Identify which cell holds the provided text, then report its [x, y] central coordinate. 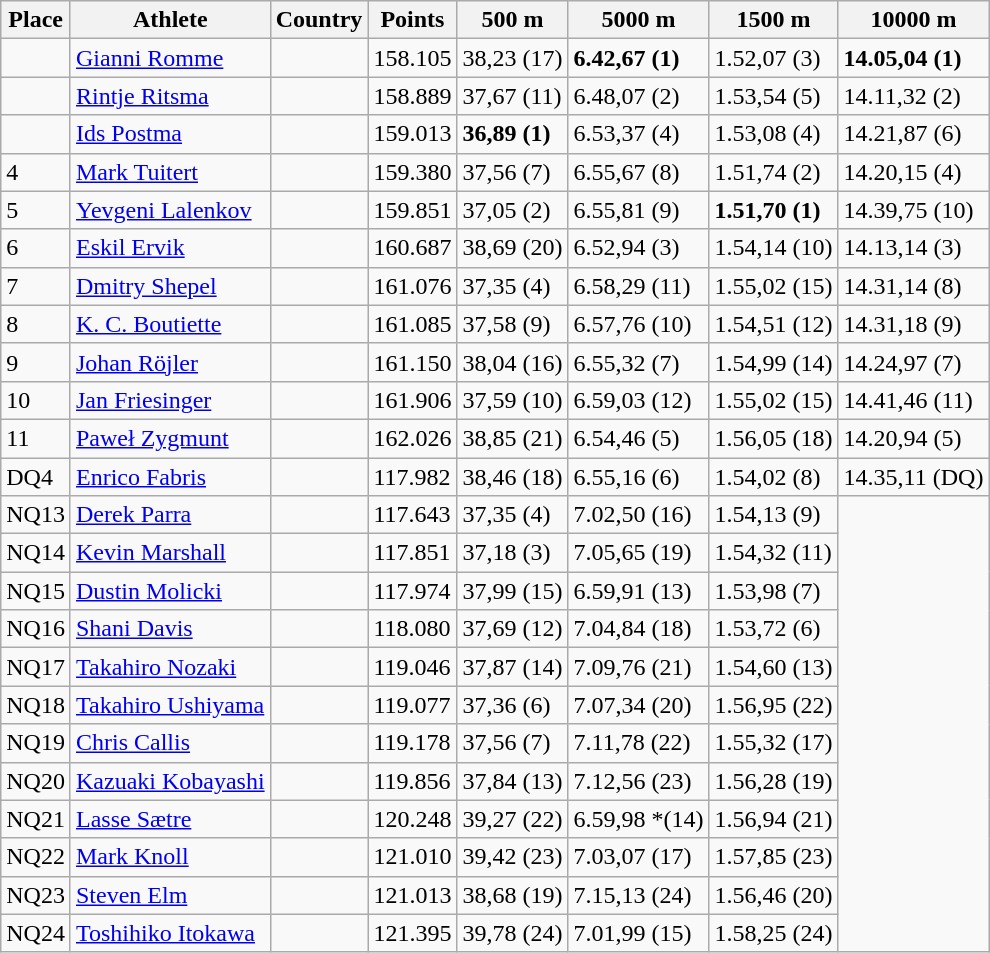
Steven Elm [170, 895]
14.20,94 (5) [914, 438]
1.53,08 (4) [774, 134]
6.54,46 (5) [638, 438]
Dmitry Shepel [170, 286]
1.53,72 (6) [774, 629]
117.974 [412, 591]
1500 m [774, 20]
1.56,94 (21) [774, 819]
NQ13 [36, 515]
37,59 (10) [512, 400]
7.01,99 (15) [638, 933]
38,23 (17) [512, 58]
Chris Callis [170, 743]
118.080 [412, 629]
158.105 [412, 58]
Rintje Ritsma [170, 96]
NQ22 [36, 857]
14.24,97 (7) [914, 362]
1.56,05 (18) [774, 438]
160.687 [412, 248]
6.58,29 (11) [638, 286]
NQ21 [36, 819]
14.05,04 (1) [914, 58]
39,27 (22) [512, 819]
161.150 [412, 362]
500 m [512, 20]
1.54,99 (14) [774, 362]
14.31,14 (8) [914, 286]
Kevin Marshall [170, 553]
161.906 [412, 400]
1.56,46 (20) [774, 895]
37,36 (6) [512, 705]
14.31,18 (9) [914, 324]
Ids Postma [170, 134]
6.52,94 (3) [638, 248]
7.15,13 (24) [638, 895]
117.643 [412, 515]
38,69 (20) [512, 248]
NQ23 [36, 895]
1.54,14 (10) [774, 248]
7.04,84 (18) [638, 629]
161.076 [412, 286]
119.178 [412, 743]
38,04 (16) [512, 362]
1.54,60 (13) [774, 667]
7.03,07 (17) [638, 857]
6.59,98 *(14) [638, 819]
Shani Davis [170, 629]
6.59,03 (12) [638, 400]
Eskil Ervik [170, 248]
NQ24 [36, 933]
38,46 (18) [512, 477]
37,99 (15) [512, 591]
NQ17 [36, 667]
117.851 [412, 553]
DQ4 [36, 477]
6 [36, 248]
37,05 (2) [512, 210]
10000 m [914, 20]
37,87 (14) [512, 667]
7.11,78 (22) [638, 743]
119.856 [412, 781]
117.982 [412, 477]
119.077 [412, 705]
7.02,50 (16) [638, 515]
162.026 [412, 438]
Points [412, 20]
1.51,74 (2) [774, 172]
NQ18 [36, 705]
14.21,87 (6) [914, 134]
7.12,56 (23) [638, 781]
14.11,32 (2) [914, 96]
Yevgeni Lalenkov [170, 210]
37,67 (11) [512, 96]
14.41,46 (11) [914, 400]
8 [36, 324]
NQ15 [36, 591]
159.013 [412, 134]
4 [36, 172]
119.046 [412, 667]
7 [36, 286]
Gianni Romme [170, 58]
7.05,65 (19) [638, 553]
1.51,70 (1) [774, 210]
Country [319, 20]
1.58,25 (24) [774, 933]
NQ19 [36, 743]
1.55,32 (17) [774, 743]
159.851 [412, 210]
Jan Friesinger [170, 400]
Takahiro Ushiyama [170, 705]
NQ20 [36, 781]
37,18 (3) [512, 553]
1.53,98 (7) [774, 591]
Dustin Molicki [170, 591]
36,89 (1) [512, 134]
Enrico Fabris [170, 477]
6.55,81 (9) [638, 210]
1.53,54 (5) [774, 96]
37,58 (9) [512, 324]
6.48,07 (2) [638, 96]
14.13,14 (3) [914, 248]
1.54,02 (8) [774, 477]
6.55,16 (6) [638, 477]
1.56,95 (22) [774, 705]
161.085 [412, 324]
9 [36, 362]
11 [36, 438]
7.09,76 (21) [638, 667]
37,84 (13) [512, 781]
159.380 [412, 172]
1.54,13 (9) [774, 515]
6.57,76 (10) [638, 324]
14.39,75 (10) [914, 210]
158.889 [412, 96]
7.07,34 (20) [638, 705]
Takahiro Nozaki [170, 667]
6.59,91 (13) [638, 591]
Mark Tuitert [170, 172]
NQ16 [36, 629]
38,85 (21) [512, 438]
14.35,11 (DQ) [914, 477]
39,42 (23) [512, 857]
121.013 [412, 895]
6.55,32 (7) [638, 362]
Athlete [170, 20]
Lasse Sætre [170, 819]
120.248 [412, 819]
Paweł Zygmunt [170, 438]
Mark Knoll [170, 857]
121.010 [412, 857]
Place [36, 20]
1.57,85 (23) [774, 857]
1.54,51 (12) [774, 324]
121.395 [412, 933]
10 [36, 400]
Johan Röjler [170, 362]
K. C. Boutiette [170, 324]
38,68 (19) [512, 895]
6.55,67 (8) [638, 172]
Toshihiko Itokawa [170, 933]
39,78 (24) [512, 933]
1.54,32 (11) [774, 553]
6.53,37 (4) [638, 134]
6.42,67 (1) [638, 58]
1.52,07 (3) [774, 58]
Kazuaki Kobayashi [170, 781]
5 [36, 210]
NQ14 [36, 553]
5000 m [638, 20]
Derek Parra [170, 515]
37,69 (12) [512, 629]
1.56,28 (19) [774, 781]
14.20,15 (4) [914, 172]
